Pinpoint the cell where the given text exists, returning its (X, Y) midpoint coordinate. 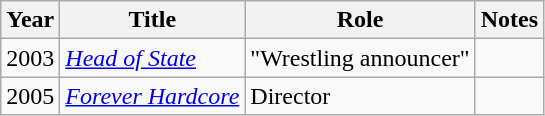
Head of State (152, 58)
Year (30, 20)
Forever Hardcore (152, 96)
Director (360, 96)
Notes (509, 20)
"Wrestling announcer" (360, 58)
2005 (30, 96)
2003 (30, 58)
Title (152, 20)
Role (360, 20)
